Find where the given text appears and provide that cell's center as [x, y] coordinate. 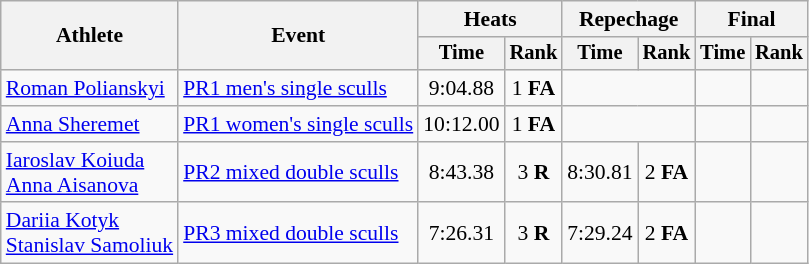
10:12.00 [461, 124]
7:29.24 [600, 234]
8:30.81 [600, 172]
Anna Sheremet [90, 124]
Athlete [90, 36]
Event [298, 36]
Iaroslav KoiudaAnna Aisanova [90, 172]
8:43.38 [461, 172]
7:26.31 [461, 234]
9:04.88 [461, 88]
Repechage [628, 19]
Final [751, 19]
Heats [490, 19]
PR1 women's single sculls [298, 124]
PR2 mixed double sculls [298, 172]
Roman Polianskyi [90, 88]
PR1 men's single sculls [298, 88]
PR3 mixed double sculls [298, 234]
Dariia KotykStanislav Samoliuk [90, 234]
